Return the (x, y) coordinate for the center point of the cell that contains the specified text.  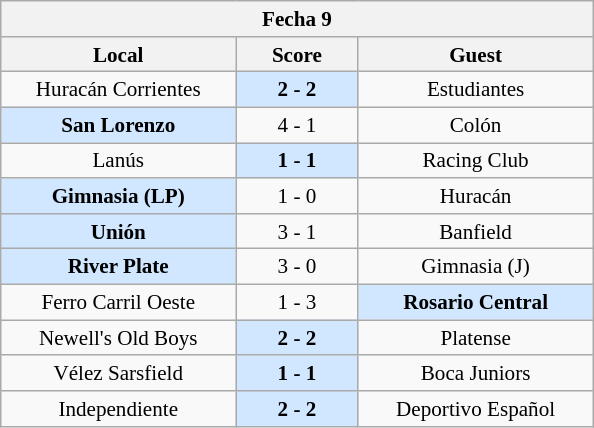
1 - 3 (297, 302)
Platense (476, 338)
San Lorenzo (118, 124)
Fecha 9 (297, 18)
Local (118, 54)
Racing Club (476, 160)
Independiente (118, 408)
Banfield (476, 230)
Unión (118, 230)
Boca Juniors (476, 372)
Huracán (476, 196)
Colón (476, 124)
Gimnasia (J) (476, 266)
Ferro Carril Oeste (118, 302)
3 - 1 (297, 230)
Rosario Central (476, 302)
4 - 1 (297, 124)
1 - 0 (297, 196)
Estudiantes (476, 90)
Huracán Corrientes (118, 90)
Gimnasia (LP) (118, 196)
Lanús (118, 160)
Vélez Sarsfield (118, 372)
Deportivo Español (476, 408)
Newell's Old Boys (118, 338)
3 - 0 (297, 266)
Guest (476, 54)
River Plate (118, 266)
Score (297, 54)
